Pinpoint the cell where the given text exists, returning its (X, Y) midpoint coordinate. 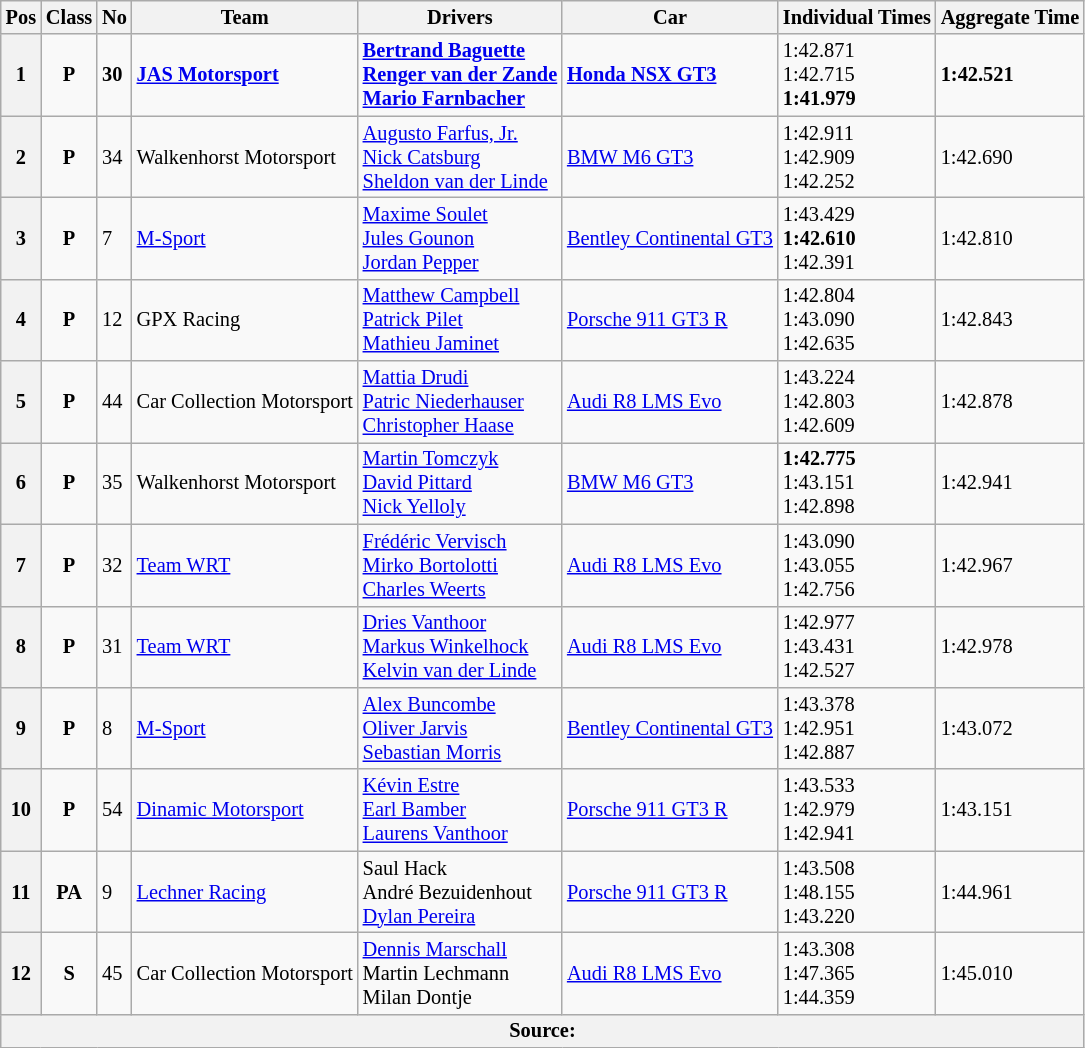
S (69, 973)
Saul Hack André Bezuidenhout Dylan Pereira (460, 892)
1:43.072 (1010, 728)
1:42.878 (1010, 402)
Frédéric Vervisch Mirko Bortolotti Charles Weerts (460, 565)
1:42.521 (1010, 75)
1:42.9771:43.4311:42.527 (857, 647)
Dinamic Motorsport (245, 810)
Maxime Soulet Jules Gounon Jordan Pepper (460, 238)
1:43.3081:47.3651:44.359 (857, 973)
32 (114, 565)
54 (114, 810)
1:42.978 (1010, 647)
10 (21, 810)
1:44.961 (1010, 892)
3 (21, 238)
Class (69, 17)
30 (114, 75)
1:43.5331:42.9791:42.941 (857, 810)
6 (21, 483)
1:42.9111:42.9091:42.252 (857, 157)
Individual Times (857, 17)
Source: (542, 1031)
Dennis Marschall Martin Lechmann Milan Dontje (460, 973)
Mattia Drudi Patric Niederhauser Christopher Haase (460, 402)
Lechner Racing (245, 892)
31 (114, 647)
Drivers (460, 17)
5 (21, 402)
Martin Tomczyk David Pittard Nick Yelloly (460, 483)
Bertrand Baguette Renger van der Zande Mario Farnbacher (460, 75)
1 (21, 75)
1:42.941 (1010, 483)
No (114, 17)
Team (245, 17)
1:45.010 (1010, 973)
GPX Racing (245, 320)
Dries Vanthoor Markus Winkelhock Kelvin van der Linde (460, 647)
Alex Buncombe Oliver Jarvis Sebastian Morris (460, 728)
45 (114, 973)
1:43.151 (1010, 810)
Aggregate Time (1010, 17)
1:42.8041:43.0901:42.635 (857, 320)
1:42.7751:43.1511:42.898 (857, 483)
1:43.3781:42.9511:42.887 (857, 728)
4 (21, 320)
1:43.0901:43.0551:42.756 (857, 565)
11 (21, 892)
Pos (21, 17)
1:42.967 (1010, 565)
Augusto Farfus, Jr. Nick Catsburg Sheldon van der Linde (460, 157)
1:43.4291:42.6101:42.391 (857, 238)
1:42.690 (1010, 157)
34 (114, 157)
1:42.810 (1010, 238)
1:43.5081:48.1551:43.220 (857, 892)
JAS Motorsport (245, 75)
Matthew Campbell Patrick Pilet Mathieu Jaminet (460, 320)
Honda NSX GT3 (670, 75)
44 (114, 402)
1:42.8711:42.7151:41.979 (857, 75)
Car (670, 17)
PA (69, 892)
1:43.224 1:42.8031:42.609 (857, 402)
35 (114, 483)
2 (21, 157)
1:42.843 (1010, 320)
Kévin Estre Earl Bamber Laurens Vanthoor (460, 810)
